Extract the (X, Y) coordinate from the center of the cell holding the provided text.  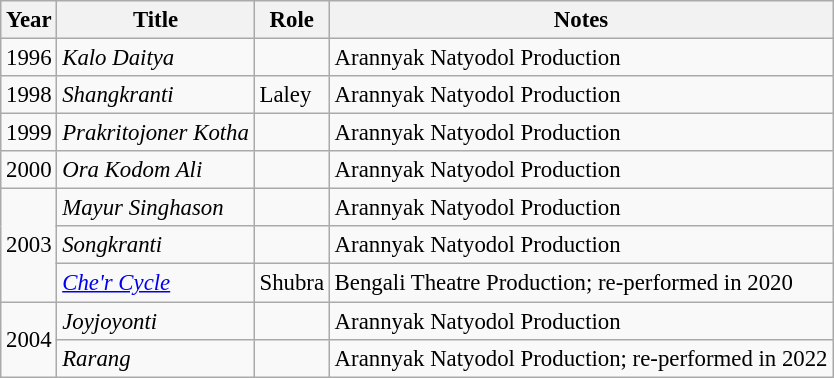
Laley (292, 95)
Notes (580, 20)
Rarang (156, 358)
Ora Kodom Ali (156, 170)
Role (292, 20)
2004 (29, 340)
Joyjoyonti (156, 321)
Kalo Daitya (156, 58)
Shangkranti (156, 95)
1996 (29, 58)
1999 (29, 133)
Bengali Theatre Production; re-performed in 2020 (580, 283)
Mayur Singhason (156, 208)
Arannyak Natyodol Production; re-performed in 2022 (580, 358)
Songkranti (156, 245)
Shubra (292, 283)
2003 (29, 246)
Prakritojoner Kotha (156, 133)
Year (29, 20)
1998 (29, 95)
Title (156, 20)
2000 (29, 170)
Che'r Cycle (156, 283)
